Find where the given text appears and provide that cell's center as (X, Y) coordinate. 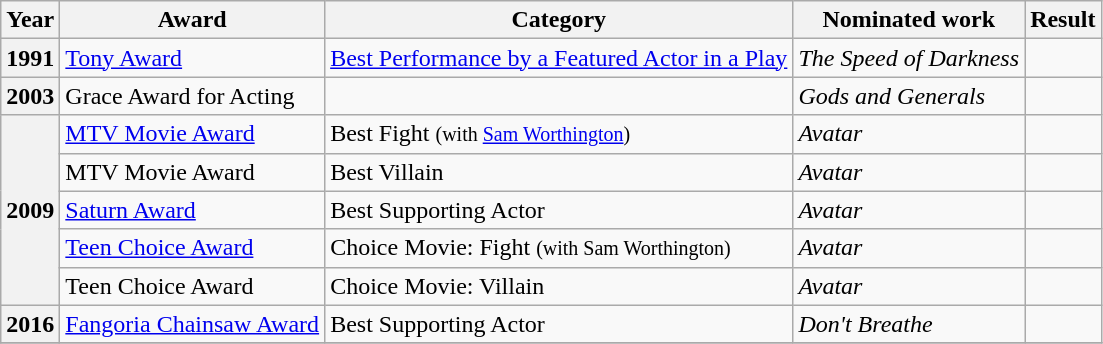
2003 (30, 96)
Best Fight (with Sam Worthington) (559, 134)
Category (559, 20)
Choice Movie: Villain (559, 286)
Best Performance by a Featured Actor in a Play (559, 58)
Best Villain (559, 172)
1991 (30, 58)
Year (30, 20)
2009 (30, 210)
The Speed of Darkness (909, 58)
Fangoria Chainsaw Award (192, 324)
Award (192, 20)
Choice Movie: Fight (with Sam Worthington) (559, 248)
Saturn Award (192, 210)
2016 (30, 324)
Nominated work (909, 20)
Grace Award for Acting (192, 96)
Result (1063, 20)
Don't Breathe (909, 324)
Gods and Generals (909, 96)
Tony Award (192, 58)
